Determine the [x, y] coordinate at the center of the cell enclosing the given text.  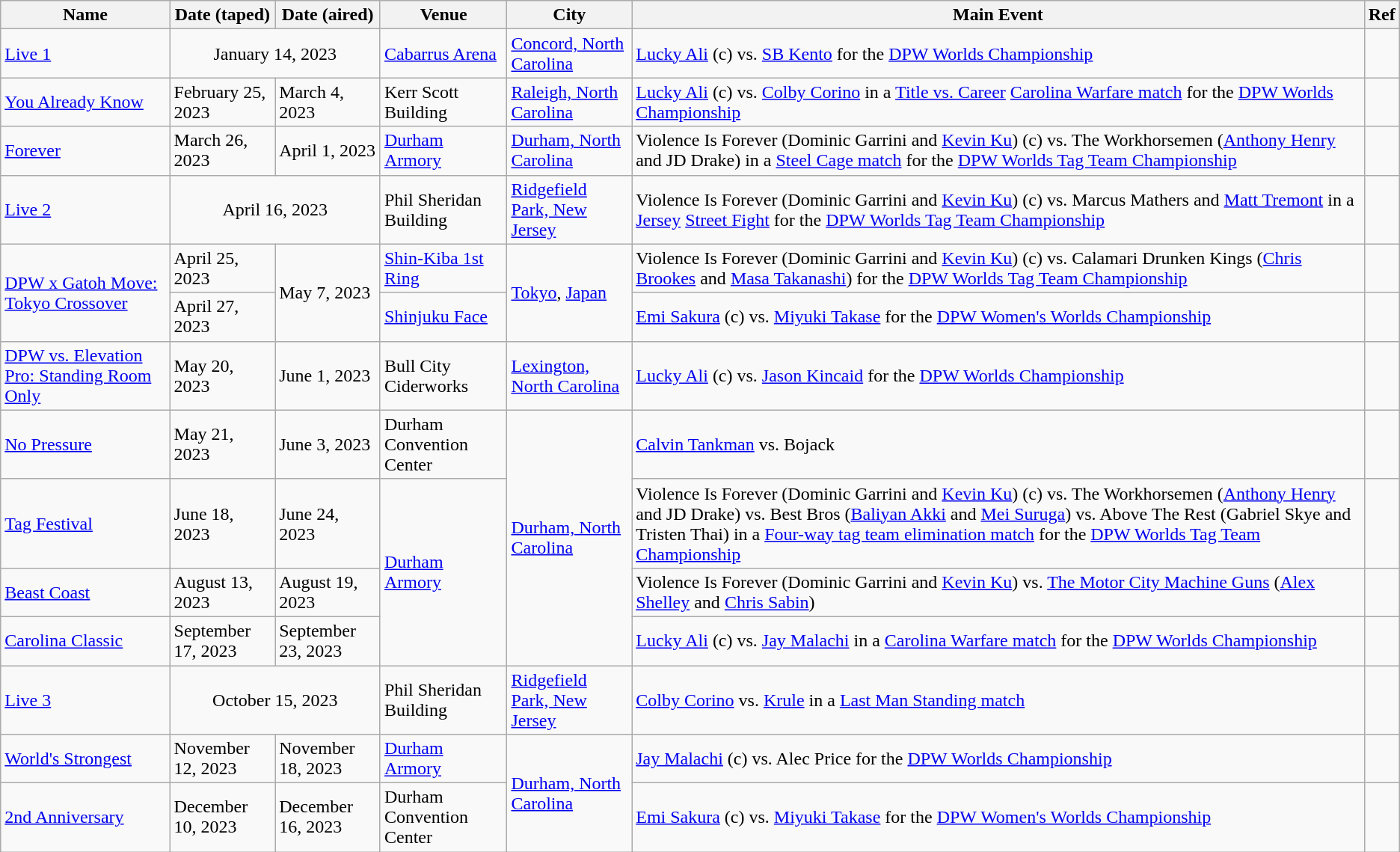
Shin-Kiba 1st Ring [443, 268]
Shinjuku Face [443, 317]
May 7, 2023 [328, 292]
2nd Anniversary [85, 818]
Live 3 [85, 700]
Raleigh, North Carolina [570, 102]
November 18, 2023 [328, 758]
Lexington, North Carolina [570, 376]
Forever [85, 151]
Date (aired) [328, 15]
September 23, 2023 [328, 640]
Tokyo, Japan [570, 292]
May 21, 2023 [223, 444]
April 1, 2023 [328, 151]
Main Event [998, 15]
June 24, 2023 [328, 524]
December 10, 2023 [223, 818]
Concord, North Carolina [570, 54]
No Pressure [85, 444]
Venue [443, 15]
February 25, 2023 [223, 102]
Lucky Ali (c) vs. SB Kento for the DPW Worlds Championship [998, 54]
November 12, 2023 [223, 758]
Lucky Ali (c) vs. Jason Kincaid for the DPW Worlds Championship [998, 376]
Bull City Ciderworks [443, 376]
June 3, 2023 [328, 444]
Live 2 [85, 209]
Lucky Ali (c) vs. Colby Corino in a Title vs. Career Carolina Warfare match for the DPW Worlds Championship [998, 102]
Name [85, 15]
September 17, 2023 [223, 640]
Carolina Classic [85, 640]
March 4, 2023 [328, 102]
Cabarrus Arena [443, 54]
April 16, 2023 [275, 209]
Ref [1382, 15]
April 27, 2023 [223, 317]
May 20, 2023 [223, 376]
December 16, 2023 [328, 818]
Date (taped) [223, 15]
August 19, 2023 [328, 592]
You Already Know [85, 102]
January 14, 2023 [275, 54]
October 15, 2023 [275, 700]
June 18, 2023 [223, 524]
Live 1 [85, 54]
DPW x Gatoh Move: Tokyo Crossover [85, 292]
DPW vs. Elevation Pro: Standing Room Only [85, 376]
June 1, 2023 [328, 376]
Calvin Tankman vs. Bojack [998, 444]
City [570, 15]
Beast Coast [85, 592]
World's Strongest [85, 758]
Violence Is Forever (Dominic Garrini and Kevin Ku) vs. The Motor City Machine Guns (Alex Shelley and Chris Sabin) [998, 592]
Tag Festival [85, 524]
Kerr Scott Building [443, 102]
April 25, 2023 [223, 268]
Jay Malachi (c) vs. Alec Price for the DPW Worlds Championship [998, 758]
August 13, 2023 [223, 592]
Colby Corino vs. Krule in a Last Man Standing match [998, 700]
Lucky Ali (c) vs. Jay Malachi in a Carolina Warfare match for the DPW Worlds Championship [998, 640]
March 26, 2023 [223, 151]
